Output the [x, y] coordinate of the center of the cell containing the given text.  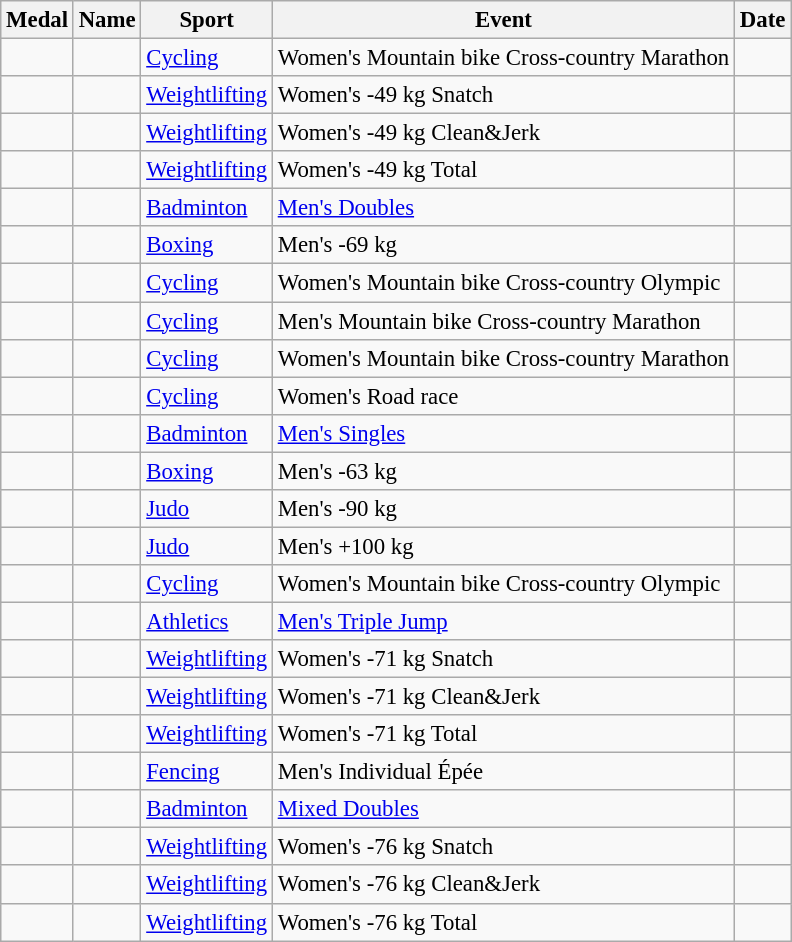
Men's Mountain bike Cross-country Marathon [503, 321]
Women's -71 kg Snatch [503, 659]
Women's -49 kg Total [503, 170]
Women's -76 kg Clean&Jerk [503, 885]
Women's Road race [503, 396]
Women's -49 kg Clean&Jerk [503, 133]
Women's -71 kg Total [503, 734]
Women's -49 kg Snatch [503, 95]
Men's Triple Jump [503, 621]
Men's Doubles [503, 208]
Men's Singles [503, 433]
Fencing [207, 772]
Mixed Doubles [503, 809]
Athletics [207, 621]
Men's -63 kg [503, 471]
Men's Individual Épée [503, 772]
Women's -71 kg Clean&Jerk [503, 697]
Name [107, 20]
Women's -76 kg Snatch [503, 847]
Men's +100 kg [503, 546]
Sport [207, 20]
Men's -69 kg [503, 245]
Event [503, 20]
Medal [38, 20]
Date [763, 20]
Men's -90 kg [503, 509]
Women's -76 kg Total [503, 922]
